Determine the (x, y) coordinate at the center of the cell enclosing the given text.  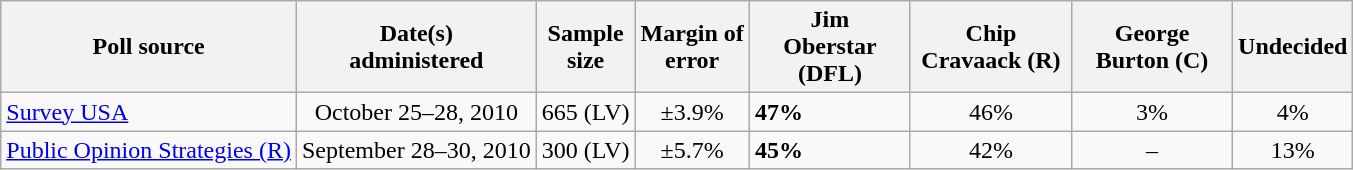
Survey USA (149, 112)
Margin of error (692, 47)
Samplesize (586, 47)
Poll source (149, 47)
±3.9% (692, 112)
3% (1152, 112)
September 28–30, 2010 (416, 150)
Public Opinion Strategies (R) (149, 150)
ChipCravaack (R) (990, 47)
Date(s)administered (416, 47)
300 (LV) (586, 150)
665 (LV) (586, 112)
October 25–28, 2010 (416, 112)
±5.7% (692, 150)
47% (830, 112)
4% (1293, 112)
42% (990, 150)
46% (990, 112)
45% (830, 150)
– (1152, 150)
JimOberstar (DFL) (830, 47)
Undecided (1293, 47)
GeorgeBurton (C) (1152, 47)
13% (1293, 150)
